Return (x, y) of the center of cell containing provided text 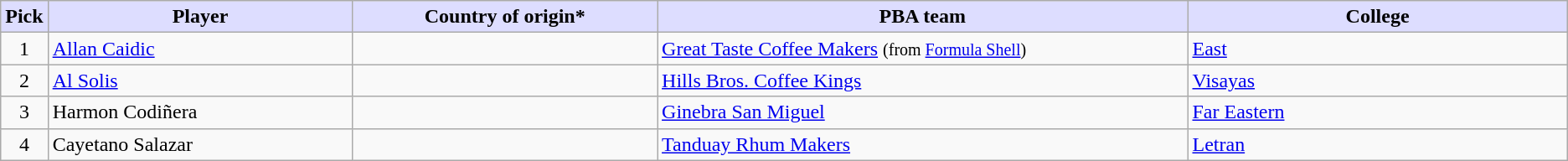
4 (24, 144)
Allan Caidic (200, 49)
Far Eastern (1377, 112)
Great Taste Coffee Makers (from Formula Shell) (923, 49)
Al Solis (200, 80)
Pick (24, 17)
Player (200, 17)
1 (24, 49)
2 (24, 80)
Cayetano Salazar (200, 144)
Letran (1377, 144)
College (1377, 17)
East (1377, 49)
Harmon Codiñera (200, 112)
Tanduay Rhum Makers (923, 144)
Country of origin* (505, 17)
Ginebra San Miguel (923, 112)
3 (24, 112)
Hills Bros. Coffee Kings (923, 80)
PBA team (923, 17)
Visayas (1377, 80)
